Find where the given text appears and provide that cell's center as (X, Y) coordinate. 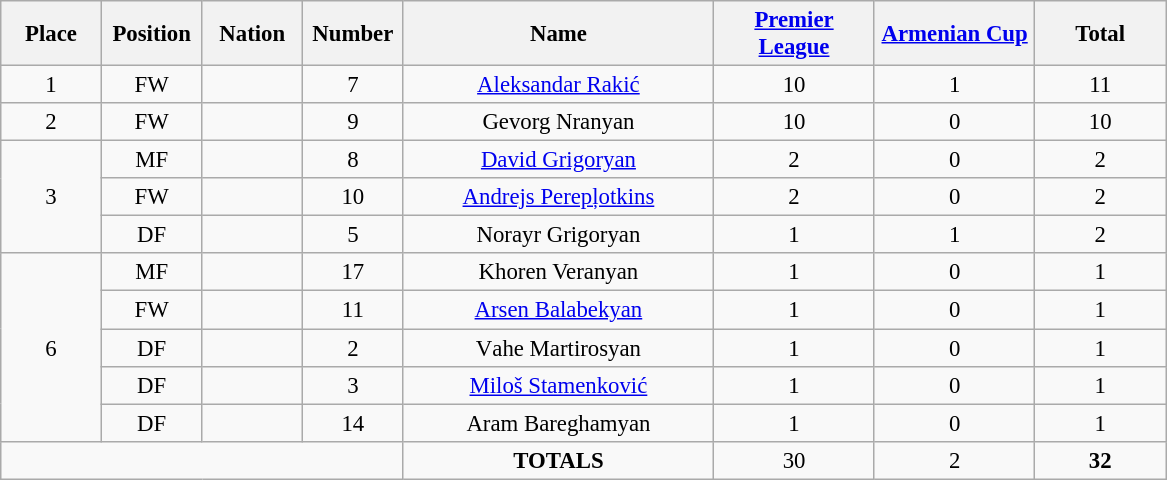
Norayr Grigoryan (558, 235)
6 (52, 348)
Nation (252, 34)
Aram Bareghamyan (558, 423)
David Grigoryan (558, 160)
Arsen Balabekyan (558, 310)
Name (558, 34)
5 (354, 235)
Aleksandar Rakić (558, 85)
14 (354, 423)
Armenian Cup (954, 34)
Place (52, 34)
17 (354, 273)
TOTALS (558, 460)
Premier League (794, 34)
Vаhe Mаrtirosyan (558, 348)
Miloš Stamenković (558, 385)
32 (1100, 460)
9 (354, 122)
Number (354, 34)
Total (1100, 34)
30 (794, 460)
Andrejs Perepļotkins (558, 197)
Gevorg Nranyan (558, 122)
7 (354, 85)
Khoren Veranyan (558, 273)
Position (152, 34)
8 (354, 160)
